Extract the (x, y) coordinate from the center of the cell holding the provided text.  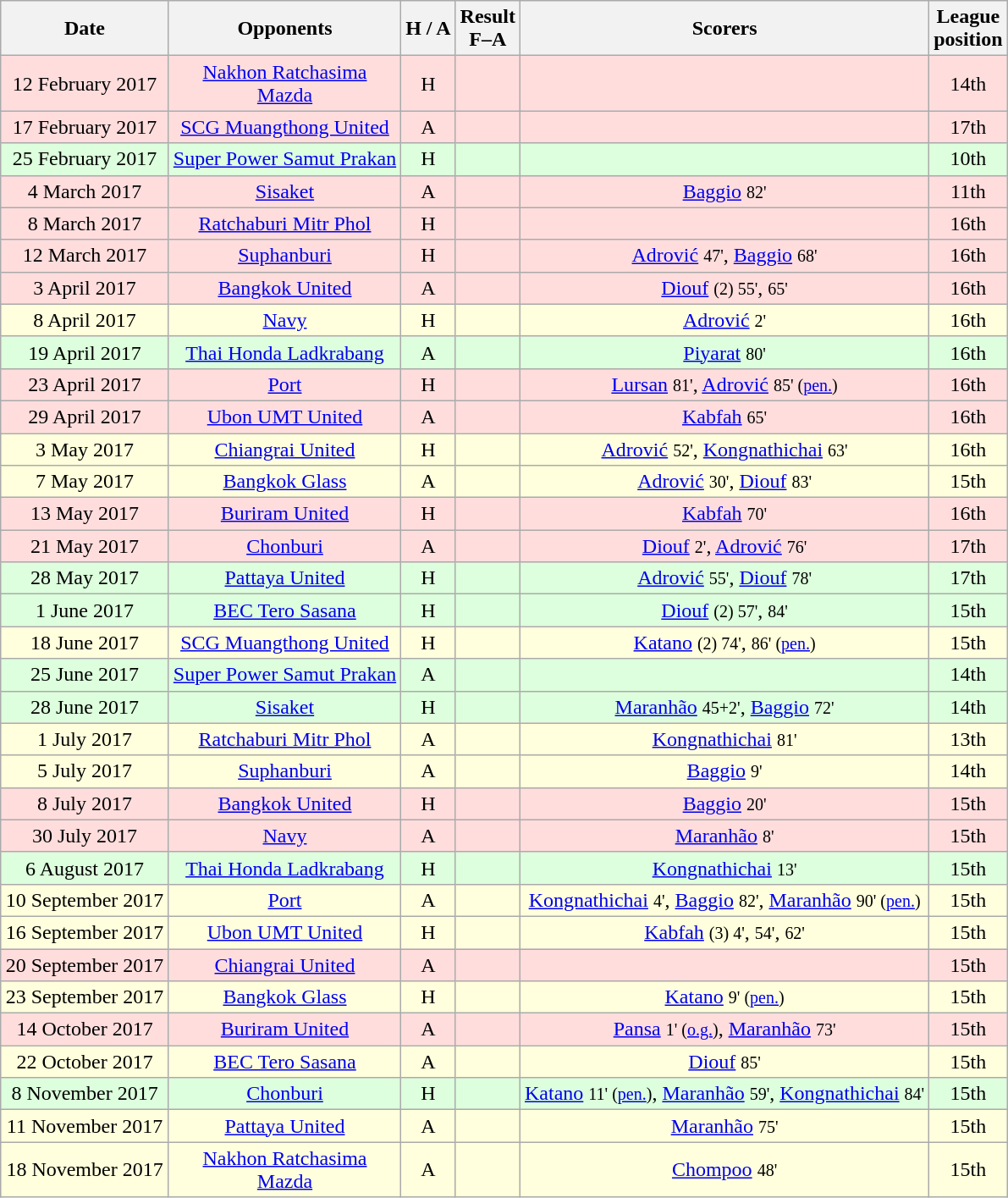
8 April 2017 (85, 320)
25 June 2017 (85, 675)
12 February 2017 (85, 83)
10th (968, 159)
28 May 2017 (85, 578)
ResultF–A (487, 29)
Baggio 9' (724, 771)
25 February 2017 (85, 159)
7 May 2017 (85, 482)
10 September 2017 (85, 900)
23 April 2017 (85, 384)
Maranhão 45+2', Baggio 72' (724, 707)
3 May 2017 (85, 450)
Kongnathichai 13' (724, 868)
Scorers (724, 29)
11th (968, 191)
Opponents (284, 29)
1 June 2017 (85, 610)
16 September 2017 (85, 932)
Diouf 2', Adrović 76' (724, 546)
4 March 2017 (85, 191)
Chompoo 48' (724, 1170)
22 October 2017 (85, 1062)
3 April 2017 (85, 288)
Kabfah 70' (724, 514)
8 March 2017 (85, 224)
30 July 2017 (85, 836)
20 September 2017 (85, 964)
Diouf (2) 57', 84' (724, 610)
Lursan 81', Adrović 85' (pen.) (724, 384)
Maranhão 75' (724, 1126)
29 April 2017 (85, 417)
Adrović 2' (724, 320)
1 July 2017 (85, 739)
Maranhão 8' (724, 836)
Baggio 20' (724, 803)
5 July 2017 (85, 771)
11 November 2017 (85, 1126)
18 June 2017 (85, 643)
12 March 2017 (85, 256)
23 September 2017 (85, 997)
13 May 2017 (85, 514)
Diouf 85' (724, 1062)
Kabfah (3) 4', 54', 62' (724, 932)
8 July 2017 (85, 803)
Baggio 82' (724, 191)
Pansa 1' (o.g.), Maranhão 73' (724, 1030)
Katano 9' (pen.) (724, 997)
Adrović 47', Baggio 68' (724, 256)
Kongnathichai 81' (724, 739)
21 May 2017 (85, 546)
13th (968, 739)
Date (85, 29)
Diouf (2) 55', 65' (724, 288)
Piyarat 80' (724, 352)
Adrović 30', Diouf 83' (724, 482)
19 April 2017 (85, 352)
Adrović 52', Kongnathichai 63' (724, 450)
Adrović 55', Diouf 78' (724, 578)
H / A (428, 29)
Katano 11' (pen.), Maranhão 59', Kongnathichai 84' (724, 1094)
6 August 2017 (85, 868)
8 November 2017 (85, 1094)
Kongnathichai 4', Baggio 82', Maranhão 90' (pen.) (724, 900)
14 October 2017 (85, 1030)
17 February 2017 (85, 127)
Leagueposition (968, 29)
Kabfah 65' (724, 417)
18 November 2017 (85, 1170)
Katano (2) 74', 86' (pen.) (724, 643)
28 June 2017 (85, 707)
